Detect which cell encompasses the target text, then output its [x, y] center coordinate. 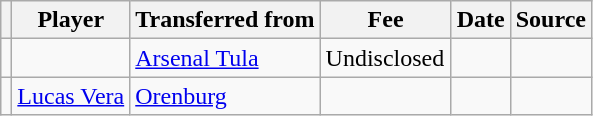
Lucas Vera [71, 96]
Undisclosed [386, 58]
Source [550, 20]
Date [480, 20]
Orenburg [225, 96]
Player [71, 20]
Transferred from [225, 20]
Fee [386, 20]
Arsenal Tula [225, 58]
